Determine the [x, y] coordinate at the center of the cell enclosing the given text.  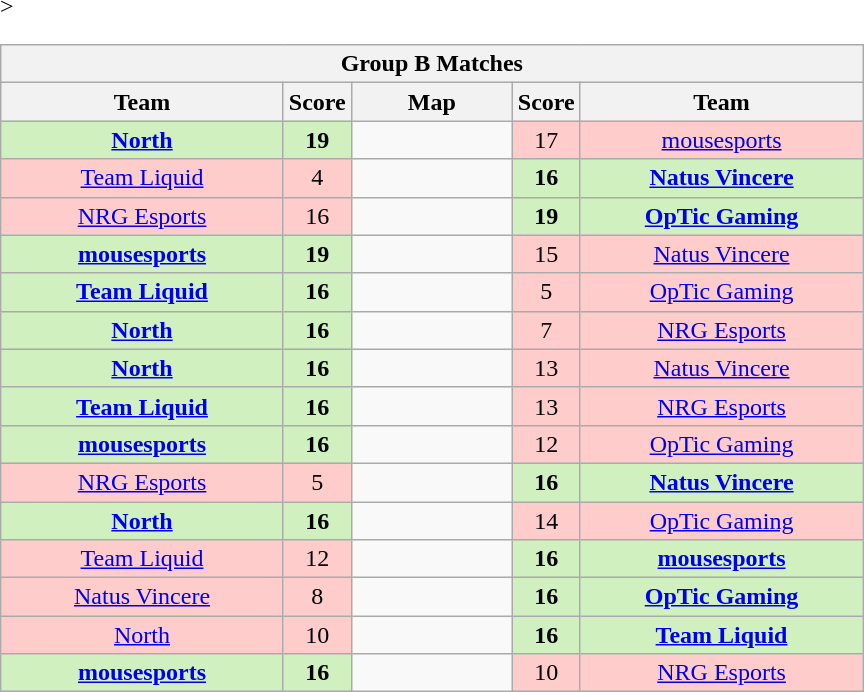
15 [546, 254]
7 [546, 330]
Map [432, 102]
4 [317, 178]
8 [317, 597]
Group B Matches [432, 64]
17 [546, 140]
14 [546, 521]
